For the text-containing cell, return its midpoint in [x, y] coordinate format. 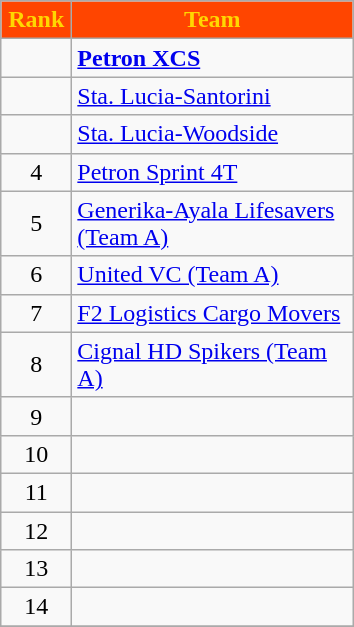
4 [36, 172]
Cignal HD Spikers (Team A) [212, 364]
F2 Logistics Cargo Movers [212, 313]
10 [36, 454]
11 [36, 492]
7 [36, 313]
Sta. Lucia-Woodside [212, 134]
8 [36, 364]
12 [36, 531]
14 [36, 607]
13 [36, 569]
Petron XCS [212, 58]
Team [212, 20]
9 [36, 416]
Sta. Lucia-Santorini [212, 96]
5 [36, 224]
United VC (Team A) [212, 275]
Petron Sprint 4T [212, 172]
6 [36, 275]
Generika-Ayala Lifesavers (Team A) [212, 224]
Rank [36, 20]
